Scan for the cell matching the given text and deliver its [X, Y] coordinate at center. 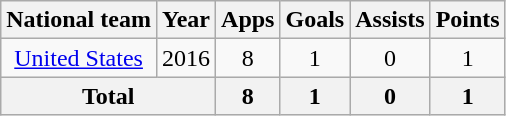
United States [79, 58]
Total [108, 96]
National team [79, 20]
Goals [315, 20]
Points [468, 20]
Assists [390, 20]
Apps [248, 20]
Year [186, 20]
2016 [186, 58]
